Scan for the cell matching the given text and deliver its (x, y) coordinate at center. 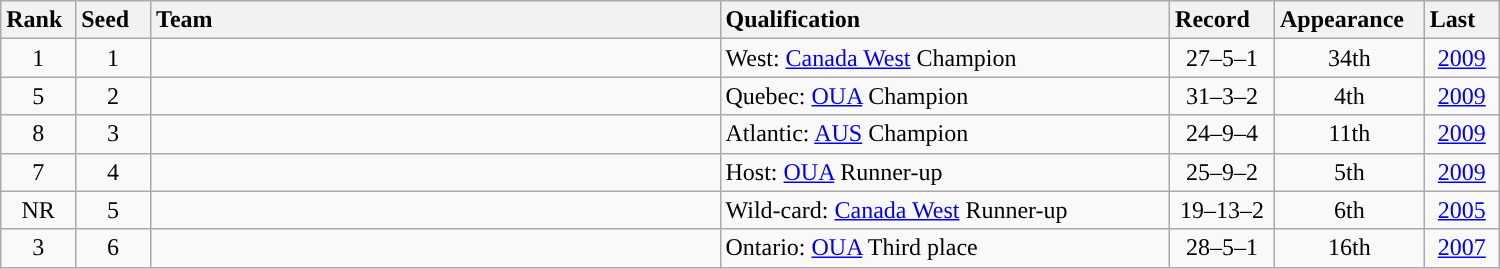
24–9–4 (1222, 134)
West: Canada West Champion (945, 58)
Record (1222, 20)
Atlantic: AUS Champion (945, 134)
4 (114, 172)
Wild-card: Canada West Runner-up (945, 210)
19–13–2 (1222, 210)
16th (1349, 248)
2005 (1462, 210)
Appearance (1349, 20)
6th (1349, 210)
25–9–2 (1222, 172)
Team (436, 20)
Qualification (945, 20)
Seed (114, 20)
28–5–1 (1222, 248)
5th (1349, 172)
4th (1349, 96)
6 (114, 248)
Last (1462, 20)
Host: OUA Runner-up (945, 172)
2007 (1462, 248)
34th (1349, 58)
27–5–1 (1222, 58)
31–3–2 (1222, 96)
8 (38, 134)
Quebec: OUA Champion (945, 96)
7 (38, 172)
2 (114, 96)
Ontario: OUA Third place (945, 248)
Rank (38, 20)
11th (1349, 134)
NR (38, 210)
